From the cell containing the given text, extract its center point as [X, Y] coordinate. 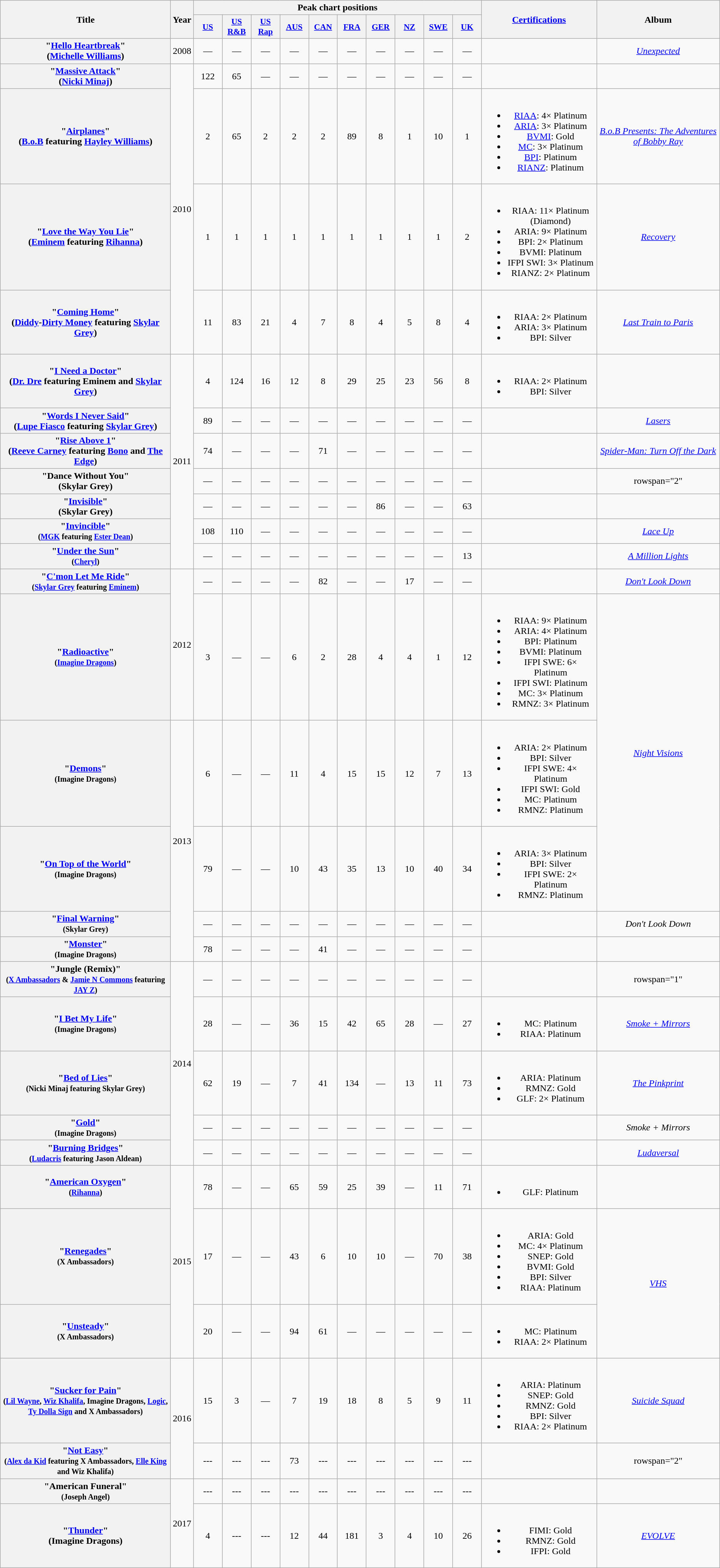
9 [438, 1401]
181 [352, 1536]
59 [323, 1187]
CAN [323, 27]
Night Visions [658, 753]
124 [237, 381]
2012 [182, 645]
34 [467, 869]
"American Funeral" (Joseph Angel) [85, 1491]
USR&B [237, 27]
2016 [182, 1419]
27 [467, 1024]
26 [467, 1536]
"On Top of the World"(Imagine Dragons) [85, 869]
rowspan="1" [658, 979]
2015 [182, 1262]
35 [352, 869]
"Monster"(Imagine Dragons) [85, 949]
"C'mon Let Me Ride"(Skylar Grey featuring Eminem) [85, 581]
36 [295, 1024]
"Renegades"(X Ambassadors) [85, 1256]
18 [352, 1401]
94 [295, 1331]
"Demons"(Imagine Dragons) [85, 774]
Suicide Squad [658, 1401]
"Love the Way You Lie"(Eminem featuring Rihanna) [85, 237]
79 [208, 869]
The Pinkprint [658, 1083]
ARIA: GoldMC: 4× PlatinumSNEP: GoldBVMI: GoldBPI: SilverRIAA: Platinum [539, 1256]
US [208, 27]
"Dance Without You"(Skylar Grey) [85, 481]
RIAA: 9× PlatinumARIA: 4× PlatinumBPI: PlatinumBVMI: PlatinumIFPI SWE: 6× PlatinumIFPI SWI: PlatinumMC: 3× PlatinumRMNZ: 3× Platinum [539, 657]
MC: PlatinumRIAA: 2× Platinum [539, 1331]
"Jungle (Remix)"(X Ambassadors & Jamie N Commons featuring JAY Z) [85, 979]
FIMI: GoldRMNZ: GoldIFPI: Gold [539, 1536]
RIAA: 4× PlatinumARIA: 3× PlatinumBVMI: GoldMC: 3× PlatinumBPI: PlatinumRIANZ: Platinum [539, 136]
122 [208, 76]
"American Oxygen"(Rihanna) [85, 1187]
74 [208, 451]
Last Train to Paris [658, 322]
RIAA: 2× PlatinumBPI: Silver [539, 381]
RIAA: 11× Platinum(Diamond)ARIA: 9× PlatinumBPI: 2× PlatinumBVMI: PlatinumIFPI SWI: 3× PlatinumRIANZ: 2× Platinum [539, 237]
40 [438, 869]
"I Need a Doctor"(Dr. Dre featuring Eminem and Skylar Grey) [85, 381]
83 [237, 322]
16 [265, 381]
"Invisible"(Skylar Grey) [85, 506]
2008 [182, 51]
39 [381, 1187]
ARIA: 3× PlatinumBPI: SilverIFPI SWE: 2× PlatinumRMNZ: Platinum [539, 869]
A Million Lights [658, 557]
Ludaversal [658, 1152]
"Hello Heartbreak"(Michelle Williams) [85, 51]
21 [265, 322]
86 [381, 506]
134 [352, 1083]
"Coming Home"(Diddy-Dirty Money featuring Skylar Grey) [85, 322]
ARIA: PlatinumSNEP: GoldRMNZ: GoldBPI: SilverRIAA: 2× Platinum [539, 1401]
"Bed of Lies"(Nicki Minaj featuring Skylar Grey) [85, 1083]
"Radioactive"(Imagine Dragons) [85, 657]
2017 [182, 1523]
VHS [658, 1283]
29 [352, 381]
44 [323, 1536]
20 [208, 1331]
UK [467, 27]
"Gold"(Imagine Dragons) [85, 1128]
38 [467, 1256]
42 [352, 1024]
RIAA: 2× PlatinumARIA: 3× PlatinumBPI: Silver [539, 322]
"Under the Sun"(Cheryl) [85, 557]
B.o.B Presents: The Adventures of Bobby Ray [658, 136]
GER [381, 27]
"Massive Attack"(Nicki Minaj) [85, 76]
Certifications [539, 19]
"Thunder" (Imagine Dragons) [85, 1536]
"Not Easy" (Alex da Kid featuring X Ambassadors, Elle King and Wiz Khalifa) [85, 1461]
GLF: Platinum [539, 1187]
Year [182, 19]
"Words I Never Said"(Lupe Fiasco featuring Skylar Grey) [85, 420]
70 [438, 1256]
USRap [265, 27]
2014 [182, 1063]
2011 [182, 461]
SWE [438, 27]
FRA [352, 27]
61 [323, 1331]
108 [208, 531]
Title [85, 19]
ARIA: 2× PlatinumBPI: SilverIFPI SWE: 4× PlatinumIFPI SWI: GoldMC: PlatinumRMNZ: Platinum [539, 774]
"I Bet My Life"(Imagine Dragons) [85, 1024]
NZ [409, 27]
MC: PlatinumRIAA: Platinum [539, 1024]
ARIA: PlatinumRMNZ: GoldGLF: 2× Platinum [539, 1083]
"Invincible"(MGK featuring Ester Dean) [85, 531]
Album [658, 19]
Lasers [658, 420]
"Final Warning"(Skylar Grey) [85, 924]
56 [438, 381]
Lace Up [658, 531]
Spider-Man: Turn Off the Dark [658, 451]
23 [409, 381]
2010 [182, 209]
"Rise Above 1"(Reeve Carney featuring Bono and The Edge) [85, 451]
110 [237, 531]
"Burning Bridges"(Ludacris featuring Jason Aldean) [85, 1152]
Recovery [658, 237]
"Sucker for Pain"(Lil Wayne, Wiz Khalifa, Imagine Dragons, Logic, Ty Dolla Sign and X Ambassadors) [85, 1401]
63 [467, 506]
"Unsteady"(X Ambassadors) [85, 1331]
"Airplanes"(B.o.B featuring Hayley Williams) [85, 136]
EVOLVE [658, 1536]
62 [208, 1083]
AUS [295, 27]
Unexpected [658, 51]
82 [323, 581]
2013 [182, 841]
Peak chart positions [338, 8]
